Extract the [X, Y] coordinate from the center of the cell holding the provided text.  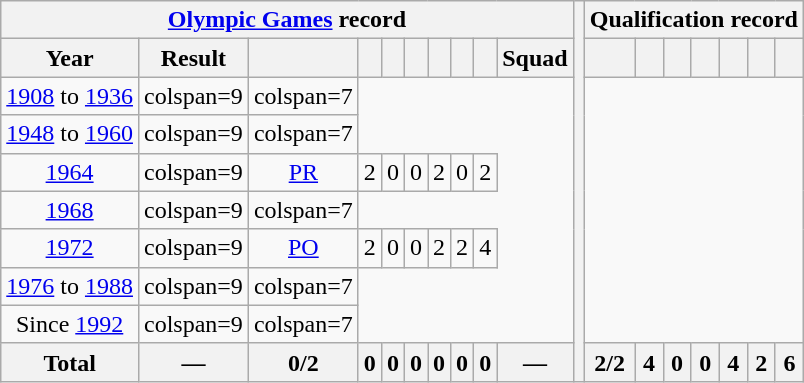
1908 to 1936 [70, 96]
1964 [70, 172]
2/2 [610, 362]
Qualification record [694, 20]
1948 to 1960 [70, 134]
PR [303, 172]
Year [70, 58]
6 [789, 362]
1968 [70, 210]
PO [303, 248]
1972 [70, 248]
Squad [535, 58]
0/2 [303, 362]
Since 1992 [70, 324]
Result [193, 58]
Olympic Games record [287, 20]
Total [70, 362]
1976 to 1988 [70, 286]
